Return (X, Y) of the center of cell containing provided text 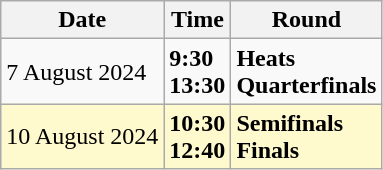
10:3012:40 (198, 136)
7 August 2024 (82, 72)
Date (82, 20)
SemifinalsFinals (306, 136)
10 August 2024 (82, 136)
HeatsQuarterfinals (306, 72)
Round (306, 20)
9:3013:30 (198, 72)
Time (198, 20)
